From the cell containing the given text, extract its center point as [X, Y] coordinate. 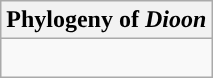
Phylogeny of Dioon [106, 20]
